Scan for the cell matching the given text and deliver its [X, Y] coordinate at center. 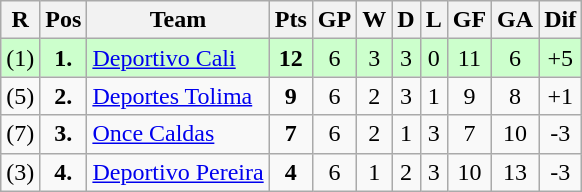
(3) [20, 172]
4 [290, 172]
R [20, 20]
12 [290, 58]
(1) [20, 58]
0 [434, 58]
Once Caldas [178, 134]
Deportivo Pereira [178, 172]
+5 [560, 58]
L [434, 20]
8 [516, 96]
(7) [20, 134]
GP [334, 20]
1. [64, 58]
Deportivo Cali [178, 58]
Pos [64, 20]
13 [516, 172]
4. [64, 172]
+1 [560, 96]
GF [469, 20]
Dif [560, 20]
2. [64, 96]
Team [178, 20]
11 [469, 58]
Pts [290, 20]
(5) [20, 96]
D [406, 20]
Deportes Tolima [178, 96]
GA [516, 20]
W [374, 20]
3. [64, 134]
